Capture the cell that displays the provided text and extract its [X, Y] central coordinate. 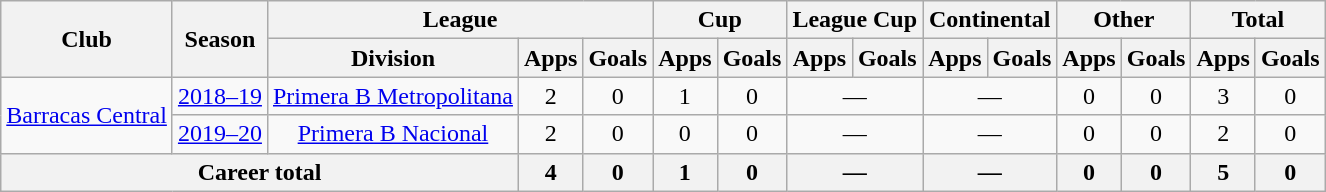
Cup [720, 20]
Career total [260, 172]
League Cup [855, 20]
League [460, 20]
Other [1124, 20]
2019–20 [220, 134]
Division [392, 58]
5 [1223, 172]
Club [87, 39]
Barracas Central [87, 115]
4 [550, 172]
2018–19 [220, 96]
Primera B Metropolitana [392, 96]
Primera B Nacional [392, 134]
Continental [990, 20]
3 [1223, 96]
Season [220, 39]
Total [1258, 20]
